Capture the cell that displays the provided text and extract its (X, Y) central coordinate. 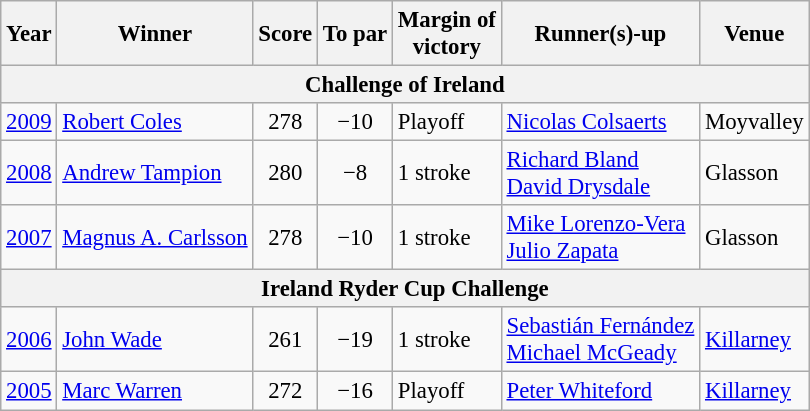
−8 (356, 174)
Richard Bland David Drysdale (600, 174)
Margin ofvictory (448, 34)
Robert Coles (155, 122)
280 (286, 174)
Mike Lorenzo-Vera Julio Zapata (600, 238)
−19 (356, 340)
Nicolas Colsaerts (600, 122)
2007 (29, 238)
2008 (29, 174)
2006 (29, 340)
Sebastián Fernández Michael McGeady (600, 340)
Moyvalley (754, 122)
2005 (29, 391)
Marc Warren (155, 391)
Andrew Tampion (155, 174)
Venue (754, 34)
To par (356, 34)
Score (286, 34)
−16 (356, 391)
2009 (29, 122)
272 (286, 391)
Magnus A. Carlsson (155, 238)
John Wade (155, 340)
Challenge of Ireland (405, 85)
Runner(s)-up (600, 34)
Year (29, 34)
Winner (155, 34)
Peter Whiteford (600, 391)
261 (286, 340)
Ireland Ryder Cup Challenge (405, 289)
